Output the [X, Y] coordinate of the center of the cell containing the given text.  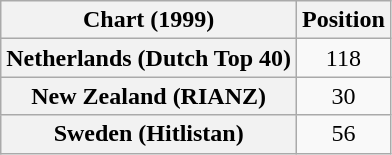
Chart (1999) [149, 20]
30 [344, 96]
New Zealand (RIANZ) [149, 96]
56 [344, 134]
Netherlands (Dutch Top 40) [149, 58]
Sweden (Hitlistan) [149, 134]
118 [344, 58]
Position [344, 20]
